Detect which cell encompasses the target text, then output its (x, y) center coordinate. 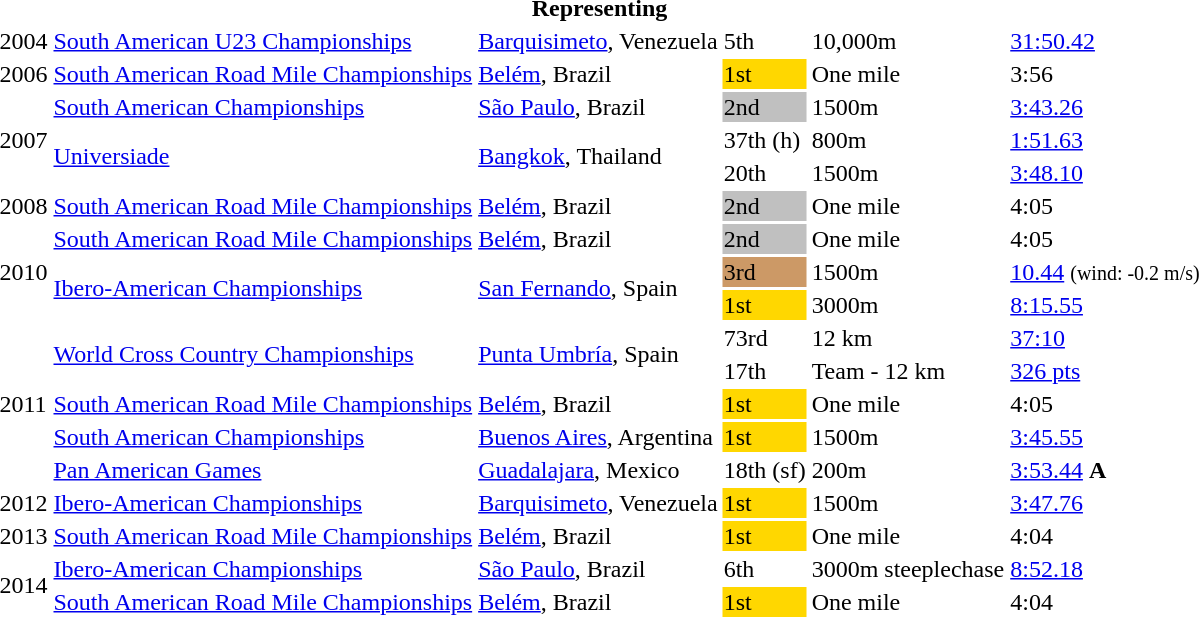
18th (sf) (764, 470)
San Fernando, Spain (598, 288)
17th (764, 371)
12 km (908, 338)
Universiade (263, 156)
Punta Umbría, Spain (598, 354)
20th (764, 173)
6th (764, 569)
5th (764, 41)
Buenos Aires, Argentina (598, 437)
37th (h) (764, 140)
73rd (764, 338)
South American U23 Championships (263, 41)
Guadalajara, Mexico (598, 470)
Team - 12 km (908, 371)
Bangkok, Thailand (598, 156)
3rd (764, 272)
World Cross Country Championships (263, 354)
10,000m (908, 41)
3000m (908, 305)
800m (908, 140)
200m (908, 470)
Pan American Games (263, 470)
3000m steeplechase (908, 569)
